Scan for the cell matching the given text and deliver its (X, Y) coordinate at center. 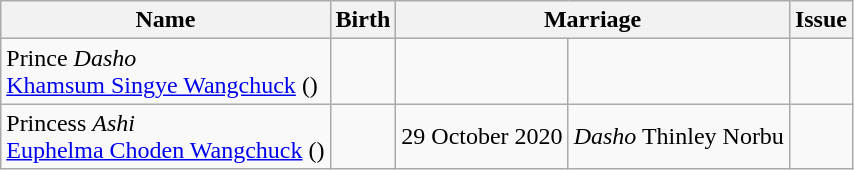
Issue (820, 20)
Marriage (593, 20)
Name (166, 20)
Dasho Thinley Norbu (678, 136)
Princess AshiEuphelma Choden Wangchuck () (166, 136)
29 October 2020 (482, 136)
Prince DashoKhamsum Singye Wangchuck () (166, 72)
Birth (363, 20)
